Return the [X, Y] coordinate for the center point of the cell that contains the specified text.  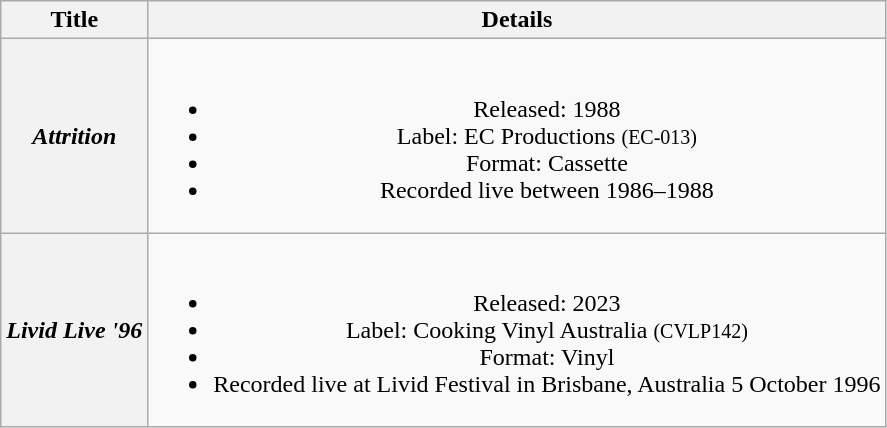
Title [74, 20]
Attrition [74, 136]
Livid Live '96 [74, 330]
Released: 2023Label: Cooking Vinyl Australia (CVLP142)Format: VinylRecorded live at Livid Festival in Brisbane, Australia 5 October 1996 [517, 330]
Released: 1988Label: EC Productions (EC-013)Format: CassetteRecorded live between 1986–1988 [517, 136]
Details [517, 20]
